Search for the cell housing the specified text and yield its (x, y) center coordinate. 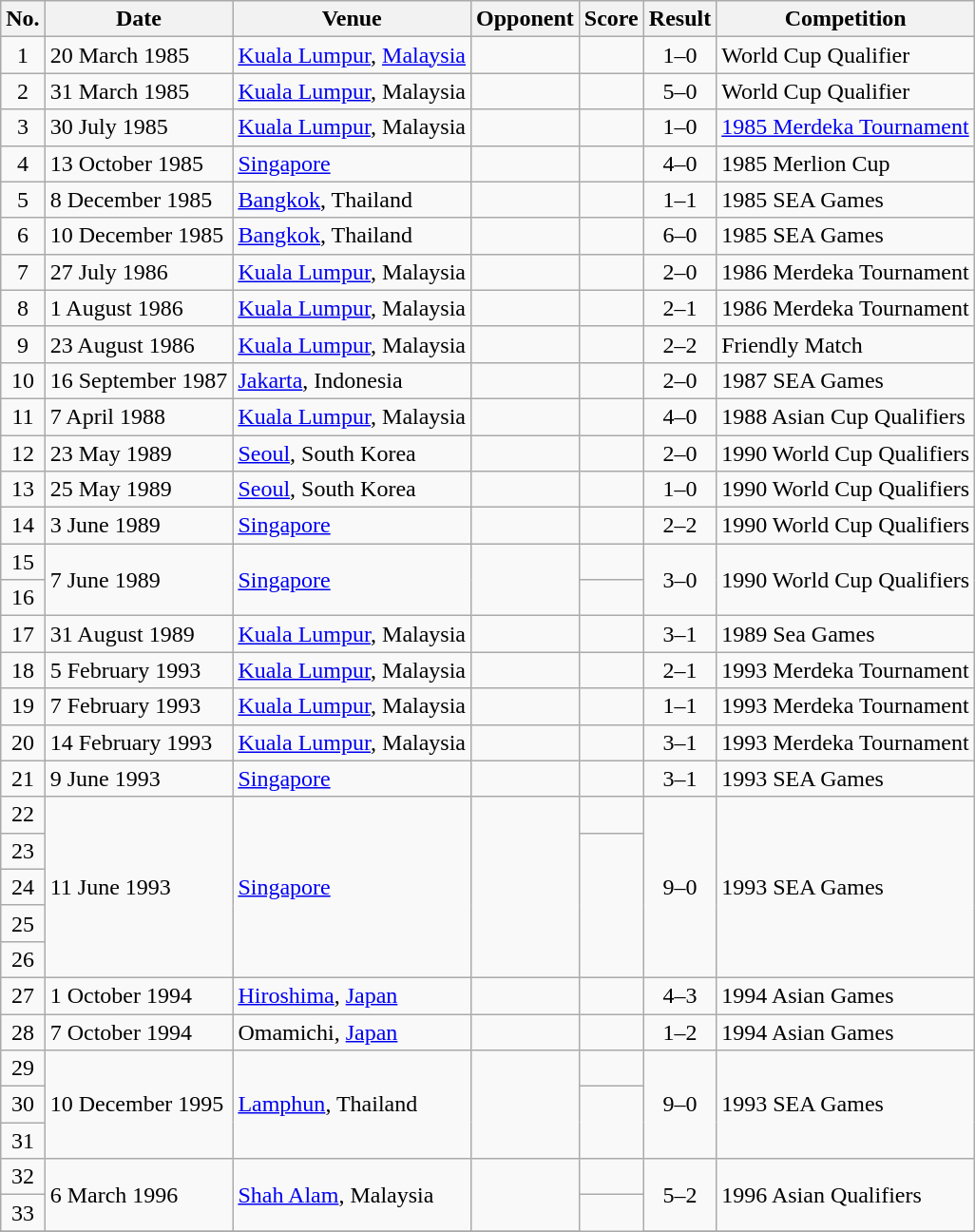
14 February 1993 (139, 742)
1985 Merdeka Tournament (846, 127)
Competition (846, 19)
6 (23, 236)
29 (23, 1068)
4 (23, 164)
3–0 (679, 580)
1996 Asian Qualifiers (846, 1195)
14 (23, 526)
7 June 1989 (139, 580)
Shah Alam, Malaysia (352, 1195)
23 (23, 851)
10 December 1985 (139, 236)
23 August 1986 (139, 344)
30 (23, 1105)
11 June 1993 (139, 887)
5–0 (679, 91)
1989 Sea Games (846, 634)
6 March 1996 (139, 1195)
31 (23, 1141)
27 July 1986 (139, 272)
28 (23, 1031)
3 (23, 127)
16 September 1987 (139, 380)
5–2 (679, 1195)
31 March 1985 (139, 91)
16 (23, 598)
Date (139, 19)
1 October 1994 (139, 995)
13 October 1985 (139, 164)
23 May 1989 (139, 453)
5 February 1993 (139, 670)
7 (23, 272)
19 (23, 706)
13 (23, 490)
9 (23, 344)
7 April 1988 (139, 416)
9 June 1993 (139, 779)
10 (23, 380)
Omamichi, Japan (352, 1031)
No. (23, 19)
25 (23, 923)
30 July 1985 (139, 127)
8 (23, 308)
31 August 1989 (139, 634)
22 (23, 815)
Jakarta, Indonesia (352, 380)
11 (23, 416)
27 (23, 995)
15 (23, 562)
Result (679, 19)
1988 Asian Cup Qualifiers (846, 416)
2 (23, 91)
24 (23, 887)
12 (23, 453)
1–2 (679, 1031)
32 (23, 1177)
Hiroshima, Japan (352, 995)
Venue (352, 19)
1985 Merlion Cup (846, 164)
10 December 1995 (139, 1105)
20 (23, 742)
20 March 1985 (139, 55)
6–0 (679, 236)
25 May 1989 (139, 490)
21 (23, 779)
Opponent (526, 19)
Lamphun, Thailand (352, 1105)
26 (23, 959)
1 (23, 55)
33 (23, 1213)
17 (23, 634)
4–3 (679, 995)
Friendly Match (846, 344)
7 October 1994 (139, 1031)
18 (23, 670)
1987 SEA Games (846, 380)
1 August 1986 (139, 308)
8 December 1985 (139, 200)
Score (611, 19)
3 June 1989 (139, 526)
7 February 1993 (139, 706)
5 (23, 200)
